For the text-containing cell, return its midpoint in [x, y] coordinate format. 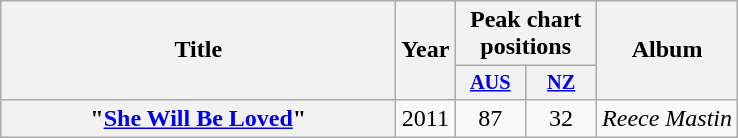
87 [490, 118]
32 [562, 118]
Reece Mastin [668, 118]
Year [426, 50]
Title [198, 50]
AUS [490, 83]
Peak chart positions [526, 34]
"She Will Be Loved" [198, 118]
Album [668, 50]
2011 [426, 118]
NZ [562, 83]
